Capture the cell that displays the provided text and extract its [x, y] central coordinate. 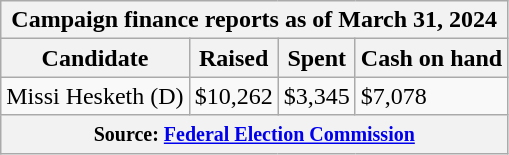
Candidate [95, 58]
Missi Hesketh (D) [95, 96]
Campaign finance reports as of March 31, 2024 [254, 20]
$10,262 [234, 96]
Source: Federal Election Commission [254, 134]
$3,345 [316, 96]
Cash on hand [431, 58]
Spent [316, 58]
Raised [234, 58]
$7,078 [431, 96]
